From the cell containing the given text, extract its center point as [x, y] coordinate. 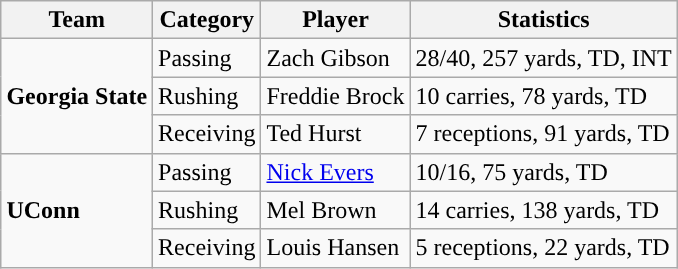
Mel Brown [336, 210]
Statistics [544, 20]
5 receptions, 22 yards, TD [544, 248]
14 carries, 138 yards, TD [544, 210]
Louis Hansen [336, 248]
UConn [77, 210]
Zach Gibson [336, 58]
Nick Evers [336, 172]
7 receptions, 91 yards, TD [544, 134]
Freddie Brock [336, 96]
10/16, 75 yards, TD [544, 172]
Category [207, 20]
Team [77, 20]
Georgia State [77, 96]
Player [336, 20]
Ted Hurst [336, 134]
28/40, 257 yards, TD, INT [544, 58]
10 carries, 78 yards, TD [544, 96]
